From the cell containing the given text, extract its center point as (x, y) coordinate. 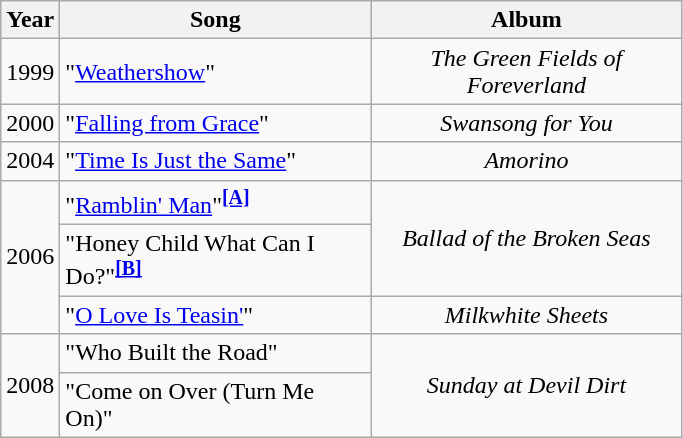
The Green Fields of Foreverland (526, 72)
"O Love Is Teasin'" (216, 315)
1999 (30, 72)
Sunday at Devil Dirt (526, 386)
2004 (30, 161)
"Honey Child What Can I Do?"[B] (216, 261)
2008 (30, 386)
2006 (30, 257)
2000 (30, 123)
"Weathershow" (216, 72)
Ballad of the Broken Seas (526, 238)
Milkwhite Sheets (526, 315)
"Falling from Grace" (216, 123)
Swansong for You (526, 123)
"Time Is Just the Same" (216, 161)
"Ramblin' Man"[A] (216, 202)
Year (30, 20)
"Come on Over (Turn Me On)" (216, 404)
Song (216, 20)
Amorino (526, 161)
Album (526, 20)
"Who Built the Road" (216, 353)
